Return the [x, y] coordinate for the center point of the cell that contains the specified text.  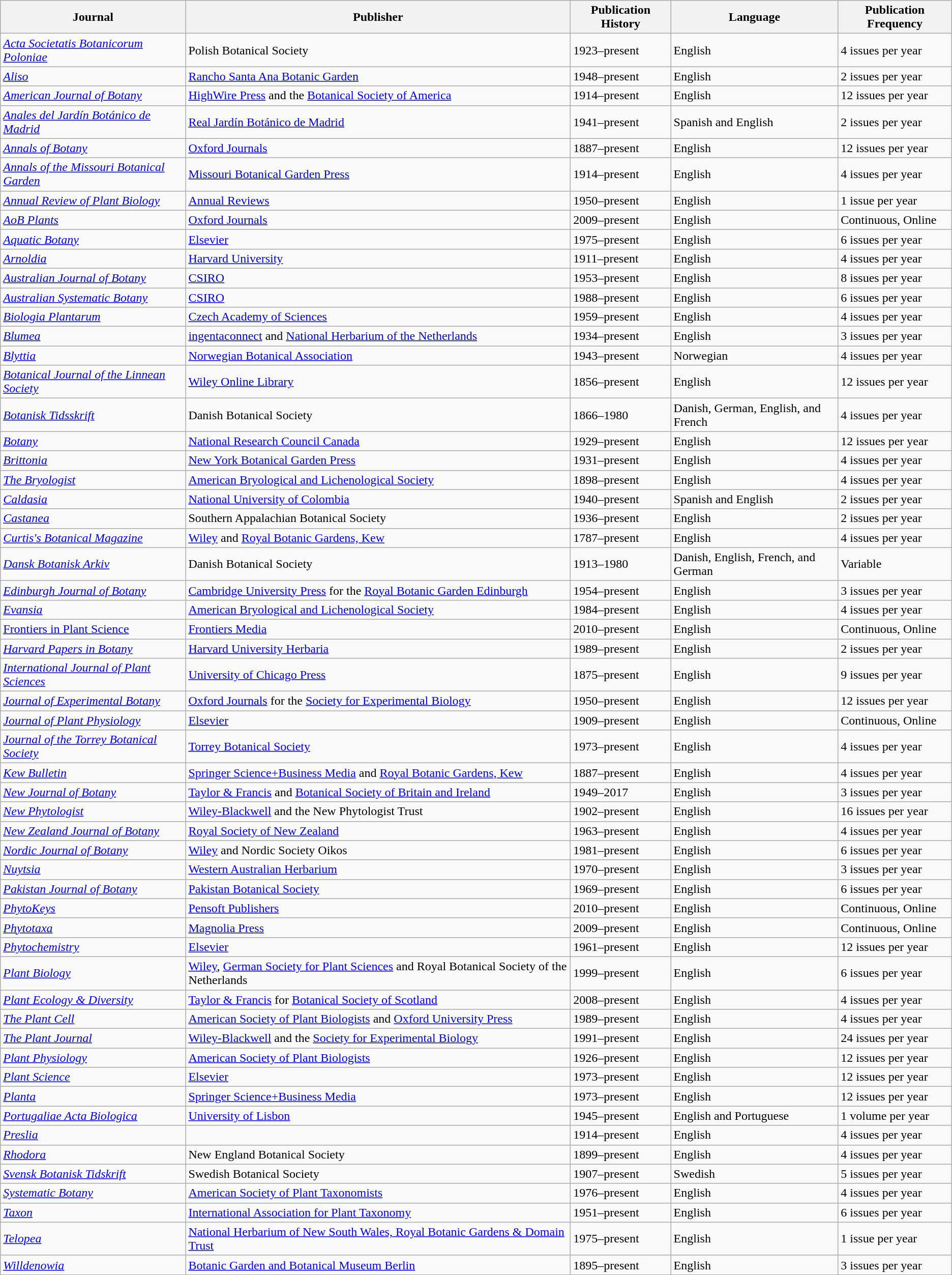
Australian Journal of Botany [93, 278]
1 volume per year [895, 1116]
Curtis's Botanical Magazine [93, 538]
1787–present [620, 538]
1981–present [620, 850]
New Journal of Botany [93, 792]
Biologia Plantarum [93, 317]
Phytochemistry [93, 947]
HighWire Press and the Botanical Society of America [378, 96]
2008–present [620, 1000]
1941–present [620, 122]
Variable [895, 564]
Pakistan Botanical Society [378, 889]
National Herbarium of New South Wales, Royal Botanic Gardens & Domain Trust [378, 1238]
8 issues per year [895, 278]
Pensoft Publishers [378, 908]
1991–present [620, 1038]
Harvard University Herbaria [378, 649]
Oxford Journals for the Society for Experimental Biology [378, 701]
Plant Physiology [93, 1058]
1926–present [620, 1058]
Systematic Botany [93, 1193]
1948–present [620, 76]
1940–present [620, 499]
Portugaliae Acta Biologica [93, 1116]
PhytoKeys [93, 908]
American Society of Plant Biologists and Oxford University Press [378, 1019]
American Journal of Botany [93, 96]
Swedish Botanical Society [378, 1174]
Wiley, German Society for Plant Sciences and Royal Botanical Society of the Netherlands [378, 973]
Wiley and Royal Botanic Gardens, Kew [378, 538]
Botany [93, 441]
New Phytologist [93, 812]
National University of Colombia [378, 499]
Missouri Botanical Garden Press [378, 174]
Norwegian Botanical Association [378, 356]
16 issues per year [895, 812]
New Zealand Journal of Botany [93, 831]
Harvard Papers in Botany [93, 649]
1909–present [620, 720]
1902–present [620, 812]
Taxon [93, 1212]
Brittonia [93, 460]
9 issues per year [895, 675]
Magnolia Press [378, 928]
1954–present [620, 590]
English and Portuguese [755, 1116]
Svensk Botanisk Tidskrift [93, 1174]
1913–1980 [620, 564]
1961–present [620, 947]
Frontiers in Plant Science [93, 629]
1911–present [620, 258]
1898–present [620, 480]
Blyttia [93, 356]
AoB Plants [93, 220]
Planta [93, 1096]
Anales del Jardín Botánico de Madrid [93, 122]
Journal of the Torrey Botanical Society [93, 747]
Annals of the Missouri Botanical Garden [93, 174]
Springer Science+Business Media and Royal Botanic Gardens, Kew [378, 773]
24 issues per year [895, 1038]
Evansia [93, 610]
Norwegian [755, 356]
Plant Biology [93, 973]
Czech Academy of Sciences [378, 317]
1931–present [620, 460]
1866–1980 [620, 415]
1976–present [620, 1193]
International Journal of Plant Sciences [93, 675]
Plant Ecology & Diversity [93, 1000]
Botanisk Tidsskrift [93, 415]
Acta Societatis Botanicorum Poloniae [93, 50]
Plant Science [93, 1077]
ingentaconnect and National Herbarium of the Netherlands [378, 336]
International Association for Plant Taxonomy [378, 1212]
Journal of Experimental Botany [93, 701]
The Plant Cell [93, 1019]
Caldasia [93, 499]
Southern Appalachian Botanical Society [378, 518]
1969–present [620, 889]
Springer Science+Business Media [378, 1096]
Publisher [378, 17]
Kew Bulletin [93, 773]
Wiley-Blackwell and the Society for Experimental Biology [378, 1038]
1951–present [620, 1212]
Taylor & Francis for Botanical Society of Scotland [378, 1000]
Frontiers Media [378, 629]
Polish Botanical Society [378, 50]
1984–present [620, 610]
Publication Frequency [895, 17]
Annual Review of Plant Biology [93, 200]
1899–present [620, 1154]
Aliso [93, 76]
Language [755, 17]
Annals of Botany [93, 148]
Danish, German, English, and French [755, 415]
Publication History [620, 17]
Preslia [93, 1135]
National Research Council Canada [378, 441]
1959–present [620, 317]
Castanea [93, 518]
New York Botanical Garden Press [378, 460]
Cambridge University Press for the Royal Botanic Garden Edinburgh [378, 590]
Rhodora [93, 1154]
1929–present [620, 441]
Swedish [755, 1174]
Annual Reviews [378, 200]
Arnoldia [93, 258]
1936–present [620, 518]
Edinburgh Journal of Botany [93, 590]
1895–present [620, 1265]
Harvard University [378, 258]
1856–present [620, 382]
1970–present [620, 870]
1923–present [620, 50]
Taylor & Francis and Botanical Society of Britain and Ireland [378, 792]
Botanical Journal of the Linnean Society [93, 382]
1907–present [620, 1174]
Dansk Botanisk Arkiv [93, 564]
1945–present [620, 1116]
Danish, English, French, and German [755, 564]
Journal [93, 17]
5 issues per year [895, 1174]
New England Botanical Society [378, 1154]
Rancho Santa Ana Botanic Garden [378, 76]
Australian Systematic Botany [93, 298]
Nordic Journal of Botany [93, 850]
Wiley and Nordic Society Oikos [378, 850]
Aquatic Botany [93, 239]
Wiley-Blackwell and the New Phytologist Trust [378, 812]
Willdenowia [93, 1265]
1949–2017 [620, 792]
1988–present [620, 298]
American Society of Plant Taxonomists [378, 1193]
American Society of Plant Biologists [378, 1058]
1875–present [620, 675]
Phytotaxa [93, 928]
1934–present [620, 336]
1953–present [620, 278]
Real Jardín Botánico de Madrid [378, 122]
Western Australian Herbarium [378, 870]
1999–present [620, 973]
Telopea [93, 1238]
Journal of Plant Physiology [93, 720]
Botanic Garden and Botanical Museum Berlin [378, 1265]
The Plant Journal [93, 1038]
University of Lisbon [378, 1116]
1963–present [620, 831]
Blumea [93, 336]
Pakistan Journal of Botany [93, 889]
University of Chicago Press [378, 675]
The Bryologist [93, 480]
Torrey Botanical Society [378, 747]
Royal Society of New Zealand [378, 831]
1943–present [620, 356]
Wiley Online Library [378, 382]
Nuytsia [93, 870]
